From the cell containing the given text, extract its center point as (X, Y) coordinate. 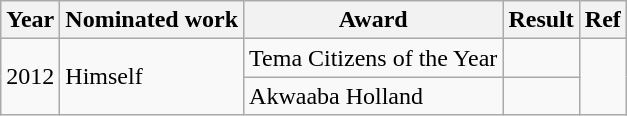
Award (374, 20)
Nominated work (152, 20)
Ref (602, 20)
2012 (30, 77)
Akwaaba Holland (374, 96)
Result (541, 20)
Year (30, 20)
Tema Citizens of the Year (374, 58)
Himself (152, 77)
